Provide the (X, Y) coordinate of the cell's center where the given text is located.  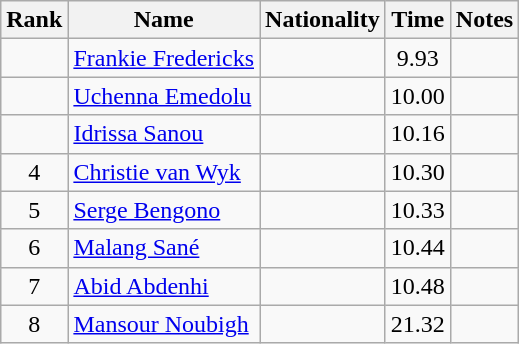
10.33 (418, 210)
10.30 (418, 172)
Rank (34, 20)
6 (34, 248)
4 (34, 172)
Uchenna Emedolu (164, 96)
Malang Sané (164, 248)
Notes (484, 20)
10.16 (418, 134)
Name (164, 20)
Mansour Noubigh (164, 324)
9.93 (418, 58)
21.32 (418, 324)
10.44 (418, 248)
10.00 (418, 96)
Christie van Wyk (164, 172)
Nationality (323, 20)
Abid Abdenhi (164, 286)
7 (34, 286)
10.48 (418, 286)
5 (34, 210)
Idrissa Sanou (164, 134)
Serge Bengono (164, 210)
8 (34, 324)
Frankie Fredericks (164, 58)
Time (418, 20)
